Return the (x, y) coordinate for the center point of the cell that contains the specified text.  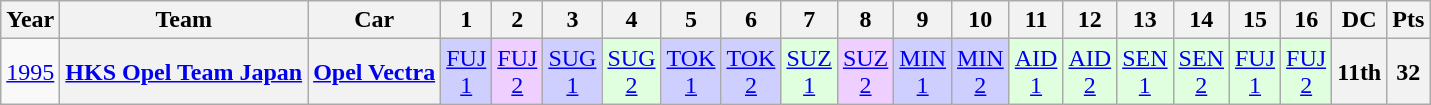
11th (1360, 72)
1995 (30, 72)
32 (1408, 72)
MIN1 (923, 72)
10 (980, 20)
Pts (1408, 20)
Opel Vectra (374, 72)
9 (923, 20)
11 (1036, 20)
Car (374, 20)
SUG2 (632, 72)
7 (809, 20)
2 (518, 20)
TOK2 (751, 72)
SUZ2 (865, 72)
AID2 (1090, 72)
14 (1201, 20)
MIN2 (980, 72)
DC (1360, 20)
Year (30, 20)
SUZ1 (809, 72)
HKS Opel Team Japan (184, 72)
Team (184, 20)
6 (751, 20)
5 (691, 20)
3 (572, 20)
8 (865, 20)
SUG1 (572, 72)
16 (1306, 20)
TOK1 (691, 72)
1 (466, 20)
AID1 (1036, 72)
12 (1090, 20)
4 (632, 20)
15 (1254, 20)
13 (1145, 20)
SEN2 (1201, 72)
SEN1 (1145, 72)
